Determine the (x, y) coordinate at the center of the cell enclosing the given text.  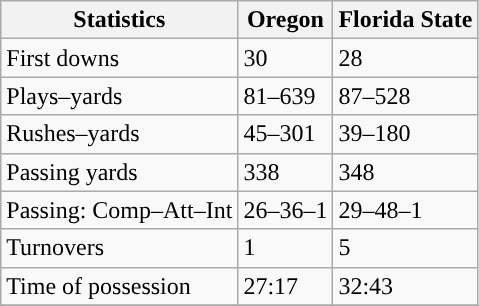
Passing: Comp–Att–Int (120, 210)
Plays–yards (120, 96)
81–639 (286, 96)
Statistics (120, 20)
39–180 (406, 134)
338 (286, 172)
Passing yards (120, 172)
32:43 (406, 286)
Time of possession (120, 286)
87–528 (406, 96)
5 (406, 248)
Turnovers (120, 248)
Oregon (286, 20)
29–48–1 (406, 210)
348 (406, 172)
45–301 (286, 134)
Florida State (406, 20)
30 (286, 58)
First downs (120, 58)
1 (286, 248)
26–36–1 (286, 210)
27:17 (286, 286)
Rushes–yards (120, 134)
28 (406, 58)
